Find where the given text appears and provide that cell's center as (X, Y) coordinate. 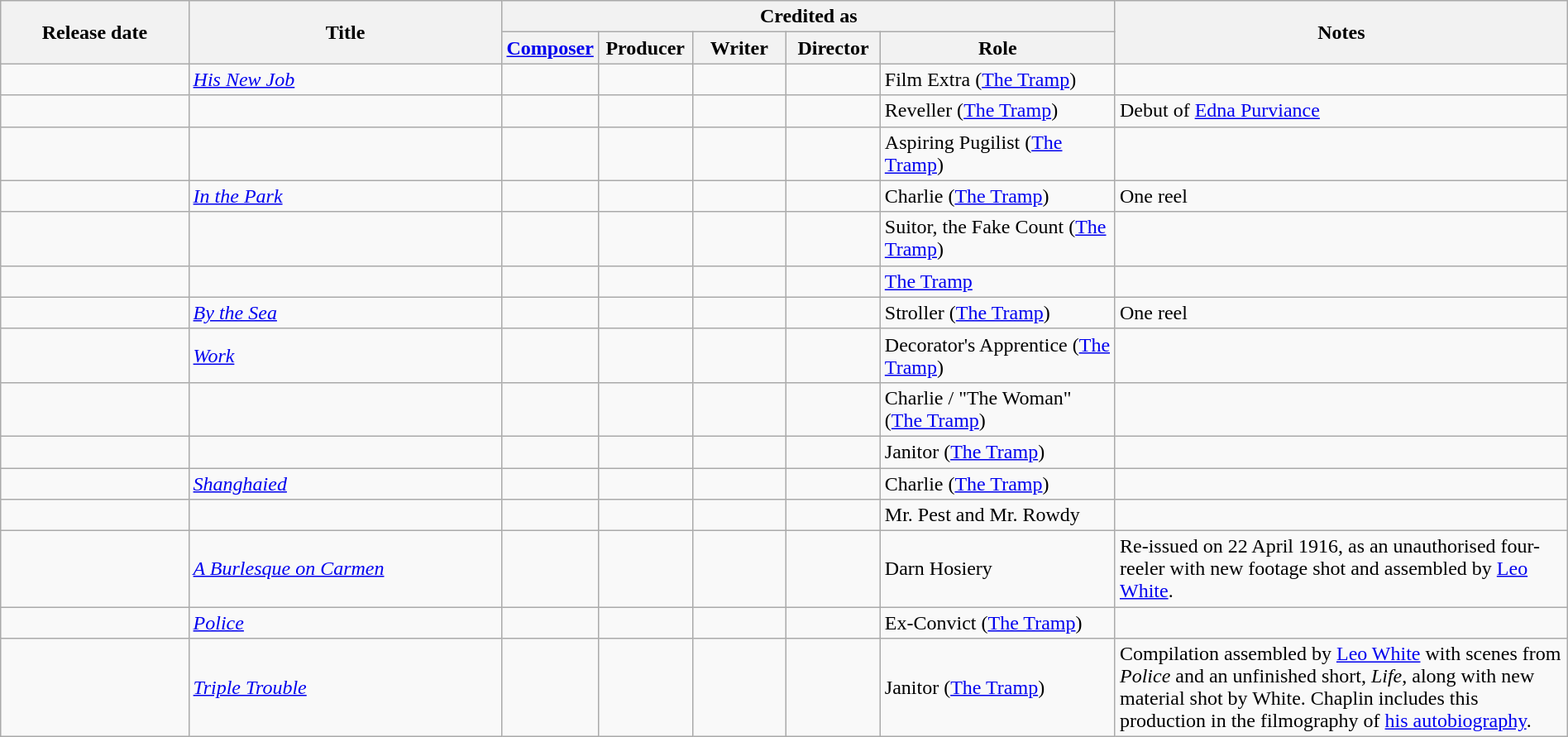
By the Sea (346, 313)
Title (346, 32)
Release date (94, 32)
Shanghaied (346, 484)
Decorator's Apprentice (The Tramp) (997, 356)
Triple Trouble (346, 688)
Work (346, 356)
Stroller (The Tramp) (997, 313)
Police (346, 623)
Credited as (809, 17)
Film Extra (The Tramp) (997, 79)
Producer (645, 48)
Re-issued on 22 April 1916, as an unauthorised four-reeler with new footage shot and assembled by Leo White. (1341, 569)
Aspiring Pugilist (The Tramp) (997, 154)
Writer (739, 48)
Darn Hosiery (997, 569)
Role (997, 48)
Mr. Pest and Mr. Rowdy (997, 515)
Notes (1341, 32)
Debut of Edna Purviance (1341, 111)
Ex-Convict (The Tramp) (997, 623)
Charlie / "The Woman" (The Tramp) (997, 409)
His New Job (346, 79)
Suitor, the Fake Count (The Tramp) (997, 238)
The Tramp (997, 281)
A Burlesque on Carmen (346, 569)
Director (834, 48)
Composer (550, 48)
Reveller (The Tramp) (997, 111)
In the Park (346, 196)
